Extract the (X, Y) coordinate from the center of the cell holding the provided text.  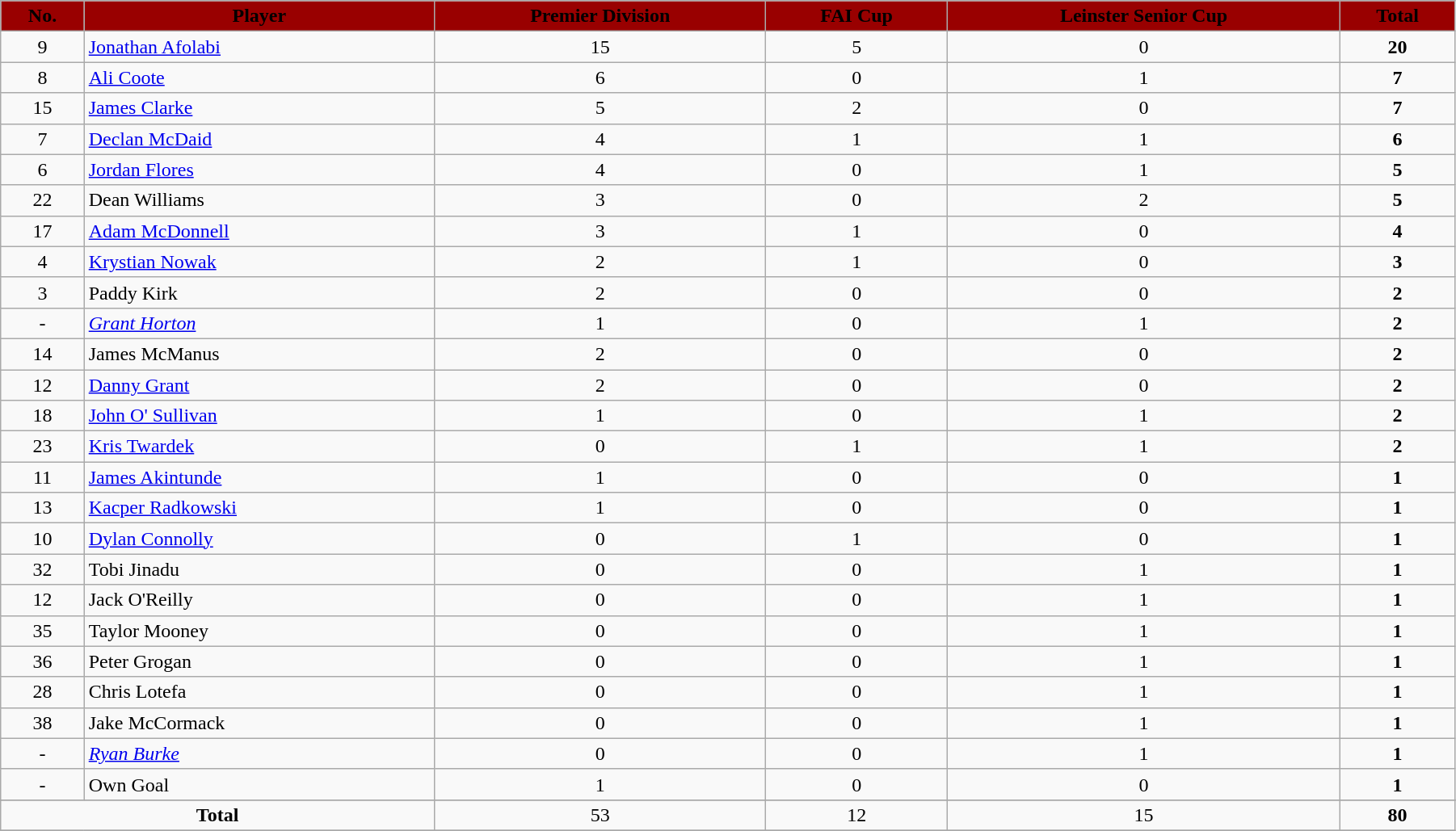
Jonathan Afolabi (259, 47)
14 (42, 354)
22 (42, 200)
James McManus (259, 354)
FAI Cup (856, 16)
Own Goal (259, 784)
Leinster Senior Cup (1143, 16)
Ryan Burke (259, 753)
Chris Lotefa (259, 692)
36 (42, 661)
Grant Horton (259, 323)
Jordan Flores (259, 170)
Krystian Nowak (259, 262)
Premier Division (600, 16)
Jake McCormack (259, 723)
23 (42, 447)
Danny Grant (259, 385)
10 (42, 539)
Adam McDonnell (259, 231)
11 (42, 477)
17 (42, 231)
John O' Sullivan (259, 416)
James Clarke (259, 108)
20 (1398, 47)
9 (42, 47)
38 (42, 723)
13 (42, 508)
Dean Williams (259, 200)
Declan McDaid (259, 139)
James Akintunde (259, 477)
Taylor Mooney (259, 631)
53 (600, 815)
Player (259, 16)
18 (42, 416)
Peter Grogan (259, 661)
Kris Twardek (259, 447)
No. (42, 16)
32 (42, 569)
Dylan Connolly (259, 539)
Ali Coote (259, 78)
80 (1398, 815)
Jack O'Reilly (259, 600)
Tobi Jinadu (259, 569)
8 (42, 78)
35 (42, 631)
Paddy Kirk (259, 292)
Kacper Radkowski (259, 508)
28 (42, 692)
